From the cell containing the given text, extract its center point as (X, Y) coordinate. 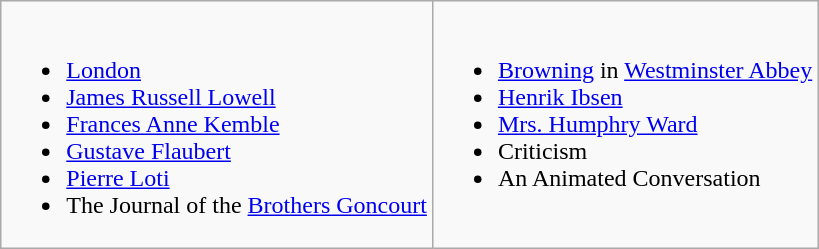
Browning in Westminster AbbeyHenrik IbsenMrs. Humphry WardCriticismAn Animated Conversation (624, 125)
LondonJames Russell LowellFrances Anne KembleGustave FlaubertPierre LotiThe Journal of the Brothers Goncourt (217, 125)
